For the text-containing cell, return its midpoint in (x, y) coordinate format. 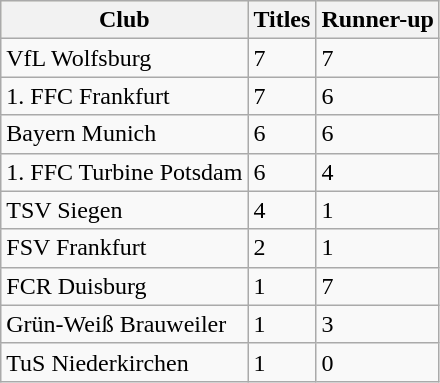
Club (124, 20)
FCR Duisburg (124, 286)
0 (378, 362)
Runner-up (378, 20)
Titles (282, 20)
Grün-Weiß Brauweiler (124, 324)
2 (282, 248)
1. FFC Turbine Potsdam (124, 172)
3 (378, 324)
FSV Frankfurt (124, 248)
TSV Siegen (124, 210)
1. FFC Frankfurt (124, 96)
VfL Wolfsburg (124, 58)
Bayern Munich (124, 134)
TuS Niederkirchen (124, 362)
